Return the [x, y] coordinate for the center point of the cell that contains the specified text.  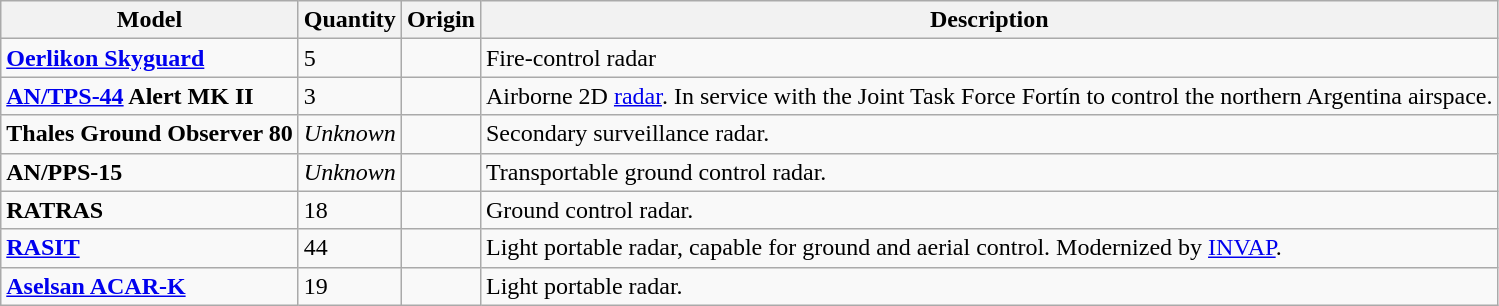
RASIT [150, 248]
RATRAS [150, 210]
AN/PPS-15 [150, 172]
Oerlikon Skyguard [150, 58]
5 [350, 58]
Thales Ground Observer 80 [150, 134]
Airborne 2D radar. In service with the Joint Task Force Fortín to control the northern Argentina airspace. [989, 96]
AN/TPS-44 Alert MK II [150, 96]
Transportable ground control radar. [989, 172]
Quantity [350, 20]
Light portable radar, capable for ground and aerial control. Modernized by INVAP. [989, 248]
Secondary surveillance radar. [989, 134]
19 [350, 286]
Light portable radar. [989, 286]
18 [350, 210]
Description [989, 20]
Aselsan ACAR-K [150, 286]
Model [150, 20]
3 [350, 96]
Origin [440, 20]
Fire-control radar [989, 58]
44 [350, 248]
Ground control radar. [989, 210]
